For the text-containing cell, return its midpoint in [X, Y] coordinate format. 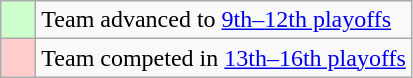
Team competed in 13th–16th playoffs [224, 58]
Team advanced to 9th–12th playoffs [224, 20]
